Return [X, Y] of the center of cell containing provided text 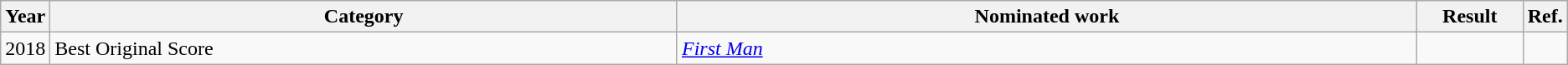
Category [364, 17]
Result [1469, 17]
Nominated work [1047, 17]
Year [25, 17]
Ref. [1545, 17]
2018 [25, 48]
First Man [1047, 48]
Best Original Score [364, 48]
